Extract the (X, Y) coordinate from the center of the cell holding the provided text.  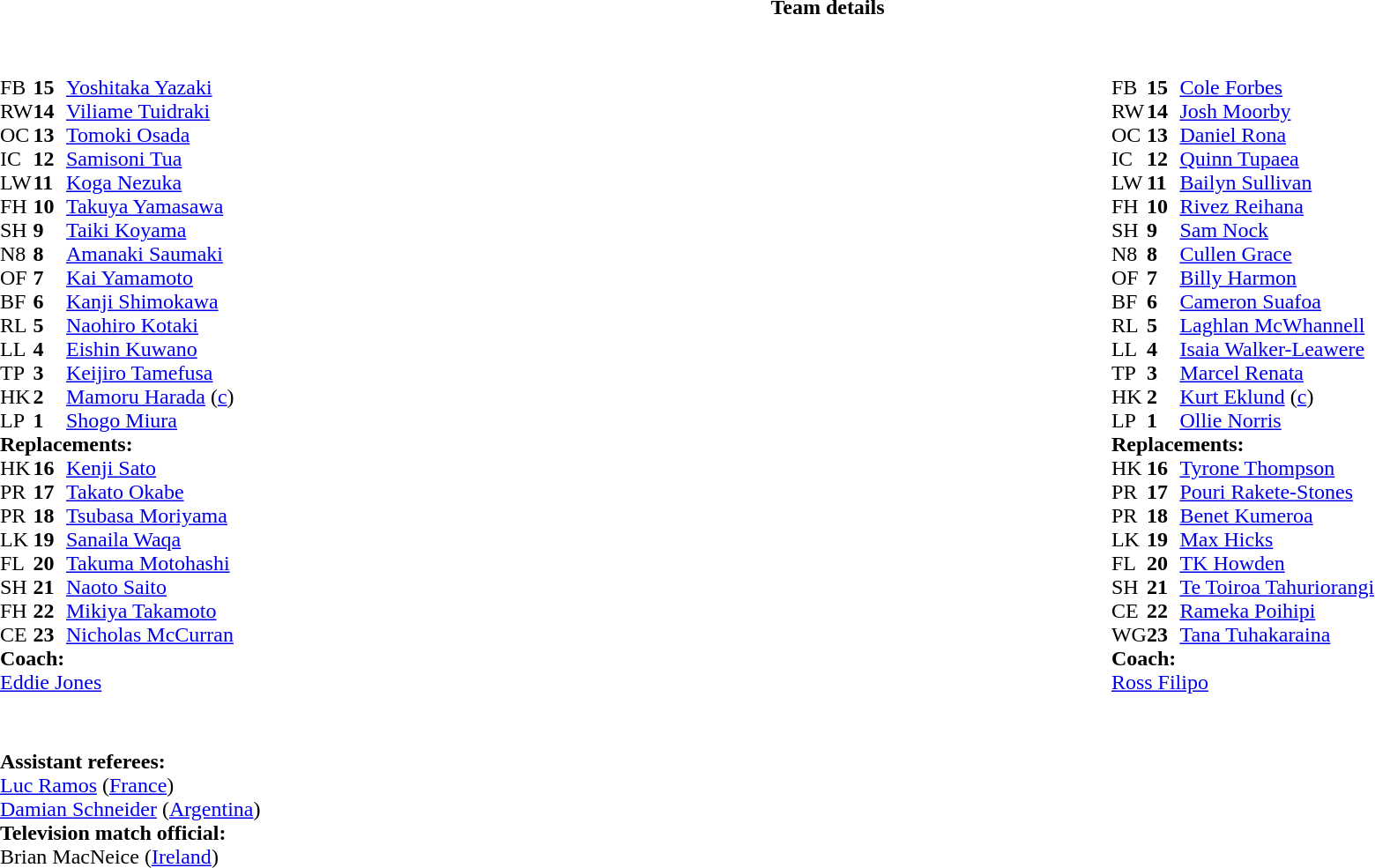
Naohiro Kotaki (150, 326)
Mamoru Harada (c) (150, 397)
Takuya Yamasawa (150, 206)
Sam Nock (1276, 231)
TK Howden (1276, 564)
Ross Filipo (1243, 682)
Koga Nezuka (150, 183)
Te Toiroa Tahuriorangi (1276, 587)
Samisoni Tua (150, 159)
Amanaki Saumaki (150, 254)
Tana Tuhakaraina (1276, 634)
Viliame Tuidraki (150, 111)
Shogo Miura (150, 421)
Takuma Motohashi (150, 564)
Rivez Reihana (1276, 206)
Rameka Poihipi (1276, 612)
Daniel Rona (1276, 136)
Eddie Jones (117, 682)
Isaia Walker-Leawere (1276, 349)
Sanaila Waqa (150, 539)
Tsubasa Moriyama (150, 516)
Max Hicks (1276, 539)
Cullen Grace (1276, 254)
Cameron Suafoa (1276, 301)
Keijiro Tamefusa (150, 374)
Taiki Koyama (150, 231)
Bailyn Sullivan (1276, 183)
Laghlan McWhannell (1276, 326)
Nicholas McCurran (150, 634)
Benet Kumeroa (1276, 516)
Kenji Sato (150, 469)
Cole Forbes (1276, 88)
Kanji Shimokawa (150, 301)
Kai Yamamoto (150, 278)
Kurt Eklund (c) (1276, 397)
Mikiya Takamoto (150, 612)
Naoto Saito (150, 587)
Takato Okabe (150, 492)
Marcel Renata (1276, 374)
Pouri Rakete-Stones (1276, 492)
Eishin Kuwano (150, 349)
Billy Harmon (1276, 278)
Quinn Tupaea (1276, 159)
Josh Moorby (1276, 111)
Yoshitaka Yazaki (150, 88)
Tomoki Osada (150, 136)
Ollie Norris (1276, 421)
Tyrone Thompson (1276, 469)
WG (1129, 634)
